Capture the cell that displays the provided text and extract its [x, y] central coordinate. 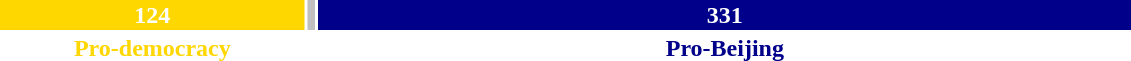
124 [152, 15]
331 [724, 15]
